Provide the (X, Y) coordinate of the cell's center where the given text is located.  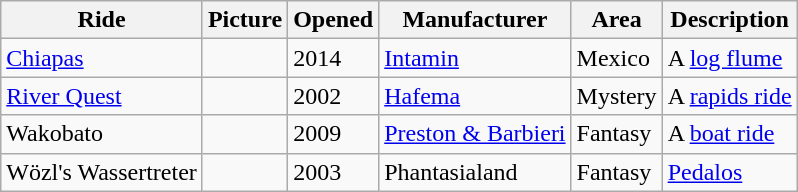
River Quest (102, 96)
Wözl's Wassertreter (102, 172)
Wakobato (102, 134)
Intamin (475, 58)
Phantasialand (475, 172)
2002 (334, 96)
Preston & Barbieri (475, 134)
Chiapas (102, 58)
Picture (244, 20)
Opened (334, 20)
Hafema (475, 96)
Area (616, 20)
2009 (334, 134)
A rapids ride (730, 96)
A boat ride (730, 134)
Ride (102, 20)
Manufacturer (475, 20)
Pedalos (730, 172)
2003 (334, 172)
Description (730, 20)
Mexico (616, 58)
Mystery (616, 96)
2014 (334, 58)
A log flume (730, 58)
